Search for the cell housing the specified text and yield its (x, y) center coordinate. 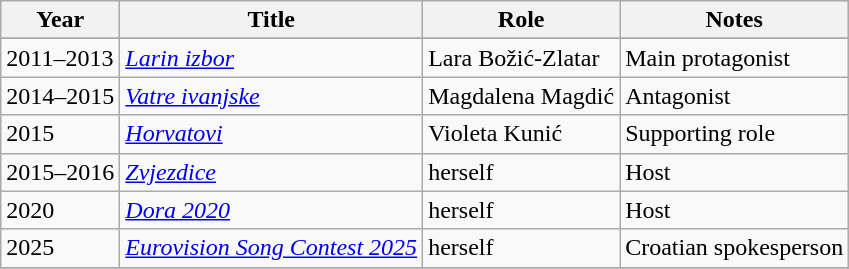
2014–2015 (60, 96)
Main protagonist (734, 58)
Title (272, 20)
Magdalena Magdić (522, 96)
Zvjezdice (272, 172)
Eurovision Song Contest 2025 (272, 248)
2025 (60, 248)
Violeta Kunić (522, 134)
Antagonist (734, 96)
Lara Božić-Zlatar (522, 58)
Vatre ivanjske (272, 96)
2020 (60, 210)
Role (522, 20)
Croatian spokesperson (734, 248)
Dora 2020 (272, 210)
Horvatovi (272, 134)
2011–2013 (60, 58)
Supporting role (734, 134)
2015 (60, 134)
2015–2016 (60, 172)
Year (60, 20)
Notes (734, 20)
Larin izbor (272, 58)
